Return the (X, Y) coordinate for the center point of the cell that contains the specified text.  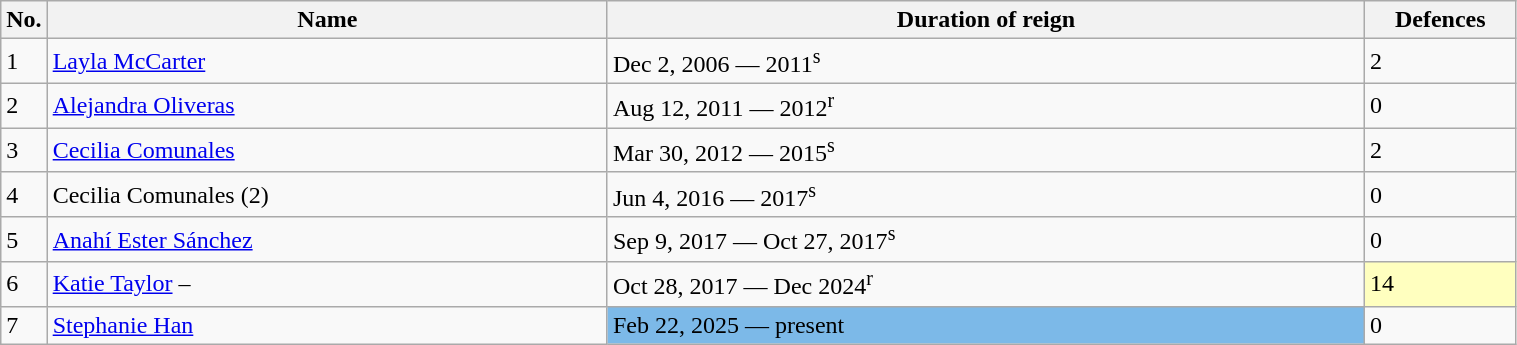
Oct 28, 2017 — Dec 2024r (986, 284)
No. (24, 20)
1 (24, 62)
Layla McCarter (327, 62)
Dec 2, 2006 — 2011s (986, 62)
Aug 12, 2011 — 2012r (986, 106)
14 (1441, 284)
Anahí Ester Sánchez (327, 240)
Duration of reign (986, 20)
Feb 22, 2025 — present (986, 325)
6 (24, 284)
Cecilia Comunales (327, 150)
3 (24, 150)
Defences (1441, 20)
Sep 9, 2017 — Oct 27, 2017s (986, 240)
Jun 4, 2016 — 2017s (986, 194)
Katie Taylor – (327, 284)
5 (24, 240)
Alejandra Oliveras (327, 106)
7 (24, 325)
Name (327, 20)
Mar 30, 2012 — 2015s (986, 150)
Cecilia Comunales (2) (327, 194)
Stephanie Han (327, 325)
4 (24, 194)
